Capture the cell that displays the provided text and extract its (X, Y) central coordinate. 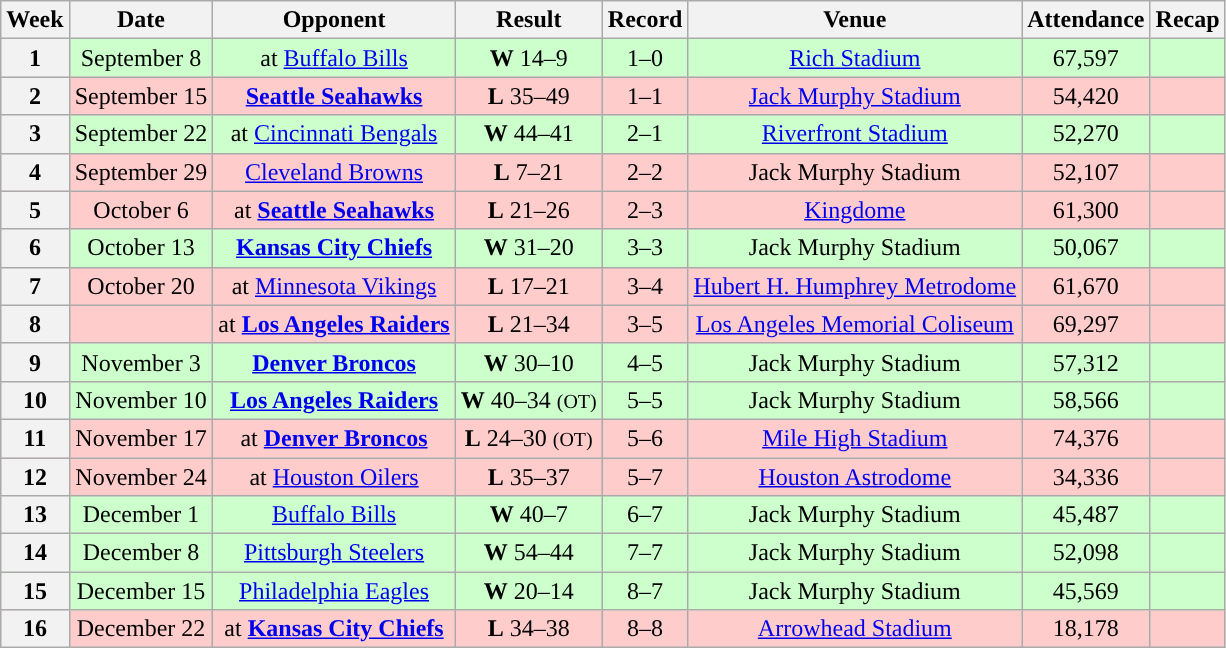
December 22 (141, 629)
45,487 (1086, 515)
Result (528, 20)
16 (35, 629)
W 14–9 (528, 58)
Kansas City Chiefs (334, 248)
18,178 (1086, 629)
5 (35, 210)
8–7 (645, 591)
34,336 (1086, 477)
Houston Astrodome (855, 477)
45,569 (1086, 591)
74,376 (1086, 438)
52,107 (1086, 172)
Pittsburgh Steelers (334, 553)
2–2 (645, 172)
Los Angeles Raiders (334, 400)
54,420 (1086, 96)
58,566 (1086, 400)
Rich Stadium (855, 58)
September 29 (141, 172)
7–7 (645, 553)
November 17 (141, 438)
L 35–49 (528, 96)
3–3 (645, 248)
October 20 (141, 286)
8 (35, 324)
September 15 (141, 96)
3 (35, 134)
Philadelphia Eagles (334, 591)
L 7–21 (528, 172)
3–4 (645, 286)
14 (35, 553)
Hubert H. Humphrey Metrodome (855, 286)
Mile High Stadium (855, 438)
December 8 (141, 553)
Cleveland Browns (334, 172)
6–7 (645, 515)
Recap (1188, 20)
at Kansas City Chiefs (334, 629)
5–5 (645, 400)
at Minnesota Vikings (334, 286)
1 (35, 58)
Los Angeles Memorial Coliseum (855, 324)
61,670 (1086, 286)
W 30–10 (528, 362)
at Seattle Seahawks (334, 210)
4–5 (645, 362)
L 35–37 (528, 477)
Denver Broncos (334, 362)
L 17–21 (528, 286)
52,270 (1086, 134)
at Los Angeles Raiders (334, 324)
6 (35, 248)
November 3 (141, 362)
7 (35, 286)
Riverfront Stadium (855, 134)
L 21–26 (528, 210)
Week (35, 20)
57,312 (1086, 362)
at Denver Broncos (334, 438)
at Buffalo Bills (334, 58)
November 10 (141, 400)
September 22 (141, 134)
W 44–41 (528, 134)
3–5 (645, 324)
Attendance (1086, 20)
October 6 (141, 210)
67,597 (1086, 58)
L 21–34 (528, 324)
12 (35, 477)
2–3 (645, 210)
W 20–14 (528, 591)
September 8 (141, 58)
69,297 (1086, 324)
1–0 (645, 58)
10 (35, 400)
61,300 (1086, 210)
L 34–38 (528, 629)
W 54–44 (528, 553)
November 24 (141, 477)
15 (35, 591)
2–1 (645, 134)
5–6 (645, 438)
Date (141, 20)
L 24–30 (OT) (528, 438)
W 40–7 (528, 515)
Buffalo Bills (334, 515)
5–7 (645, 477)
Kingdome (855, 210)
9 (35, 362)
at Cincinnati Bengals (334, 134)
Opponent (334, 20)
Arrowhead Stadium (855, 629)
4 (35, 172)
W 40–34 (OT) (528, 400)
1–1 (645, 96)
2 (35, 96)
December 15 (141, 591)
Venue (855, 20)
8–8 (645, 629)
13 (35, 515)
50,067 (1086, 248)
December 1 (141, 515)
Seattle Seahawks (334, 96)
Record (645, 20)
W 31–20 (528, 248)
11 (35, 438)
at Houston Oilers (334, 477)
52,098 (1086, 553)
October 13 (141, 248)
